Search for the cell housing the specified text and yield its [x, y] center coordinate. 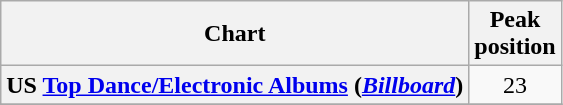
Peakposition [515, 34]
US Top Dance/Electronic Albums (Billboard) [235, 85]
23 [515, 85]
Chart [235, 34]
